Capture the cell that displays the provided text and extract its (X, Y) central coordinate. 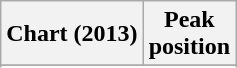
Chart (2013) (72, 34)
Peakposition (189, 34)
